Output the (x, y) coordinate of the center of the cell containing the given text.  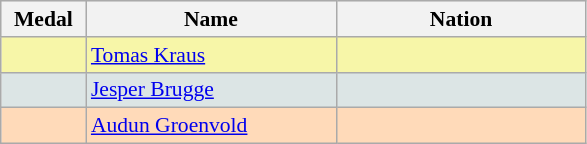
Medal (44, 19)
Jesper Brugge (211, 90)
Audun Groenvold (211, 126)
Nation (461, 19)
Tomas Kraus (211, 55)
Name (211, 19)
